Capture the cell that displays the provided text and extract its (x, y) central coordinate. 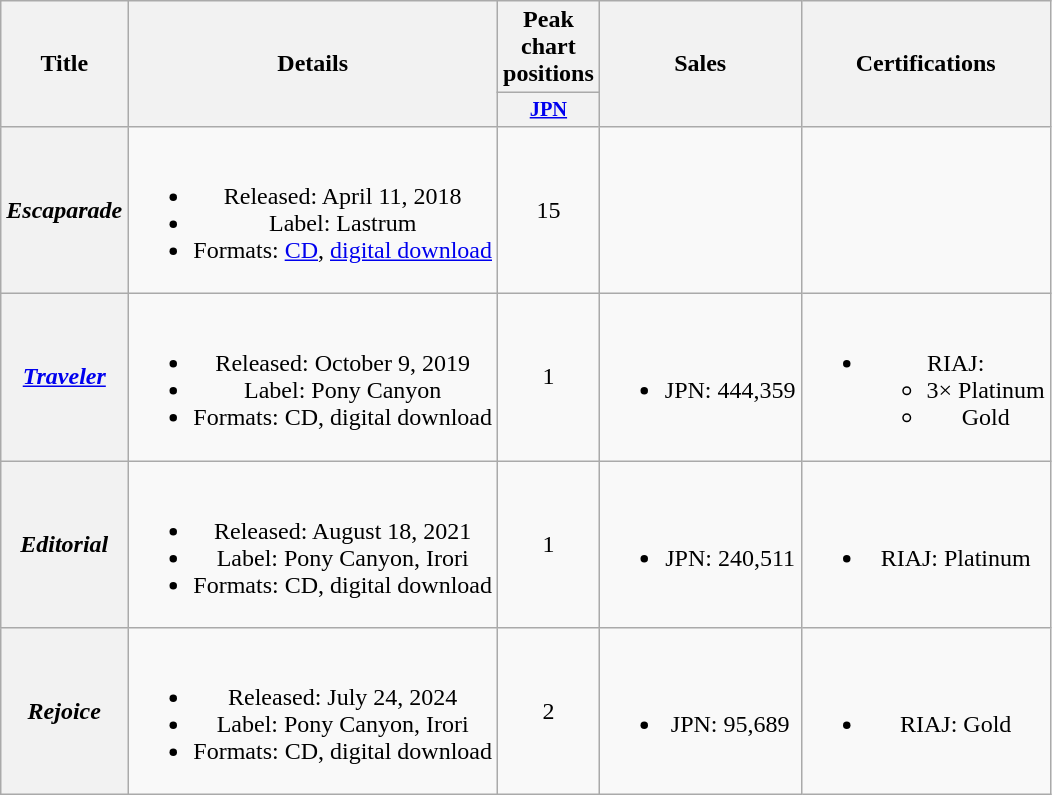
Sales (700, 64)
Released: August 18, 2021Label: Pony Canyon, IroriFormats: CD, digital download (313, 544)
JPN (549, 110)
Released: October 9, 2019Label: Pony CanyonFormats: CD, digital download (313, 378)
Peakchartpositions (549, 47)
Certifications (926, 64)
Released: July 24, 2024Label: Pony Canyon, IroriFormats: CD, digital download (313, 712)
RIAJ:3× Platinum Gold (926, 378)
JPN: 95,689 (700, 712)
JPN: 240,511 (700, 544)
Editorial (64, 544)
15 (549, 210)
JPN: 444,359 (700, 378)
Rejoice (64, 712)
RIAJ: Gold (926, 712)
Escaparade (64, 210)
Details (313, 64)
Traveler (64, 378)
2 (549, 712)
RIAJ: Platinum (926, 544)
Title (64, 64)
Released: April 11, 2018Label: LastrumFormats: CD, digital download (313, 210)
